Find where the given text appears and provide that cell's center as [X, Y] coordinate. 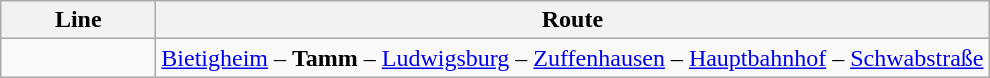
Bietigheim – Tamm – Ludwigsburg – Zuffenhausen – Hauptbahnhof – Schwabstraße [572, 58]
Route [572, 20]
Line [78, 20]
